For the text-containing cell, return its midpoint in (x, y) coordinate format. 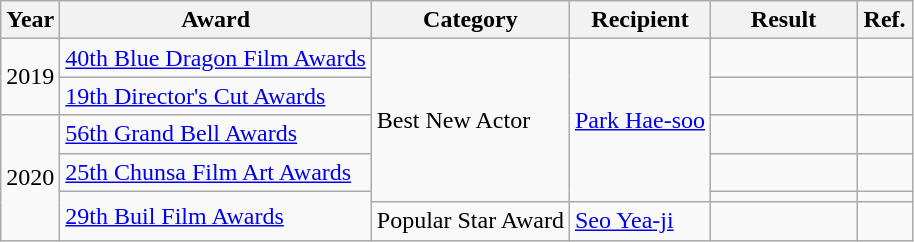
Result (784, 20)
Award (216, 20)
2019 (30, 77)
40th Blue Dragon Film Awards (216, 58)
19th Director's Cut Awards (216, 96)
Ref. (885, 20)
Year (30, 20)
Popular Star Award (470, 221)
Best New Actor (470, 120)
56th Grand Bell Awards (216, 134)
Recipient (640, 20)
2020 (30, 178)
Category (470, 20)
Park Hae-soo (640, 120)
25th Chunsa Film Art Awards (216, 172)
Seo Yea-ji (640, 221)
29th Buil Film Awards (216, 216)
